Find where the given text appears and provide that cell's center as (X, Y) coordinate. 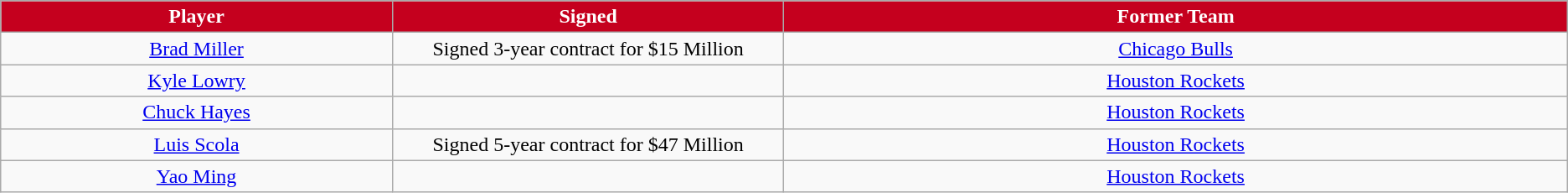
Former Team (1176, 17)
Kyle Lowry (197, 81)
Brad Miller (197, 49)
Player (197, 17)
Luis Scola (197, 144)
Signed 5-year contract for $47 Million (588, 144)
Signed 3-year contract for $15 Million (588, 49)
Chicago Bulls (1176, 49)
Yao Ming (197, 176)
Chuck Hayes (197, 112)
Signed (588, 17)
